Detect which cell encompasses the target text, then output its [x, y] center coordinate. 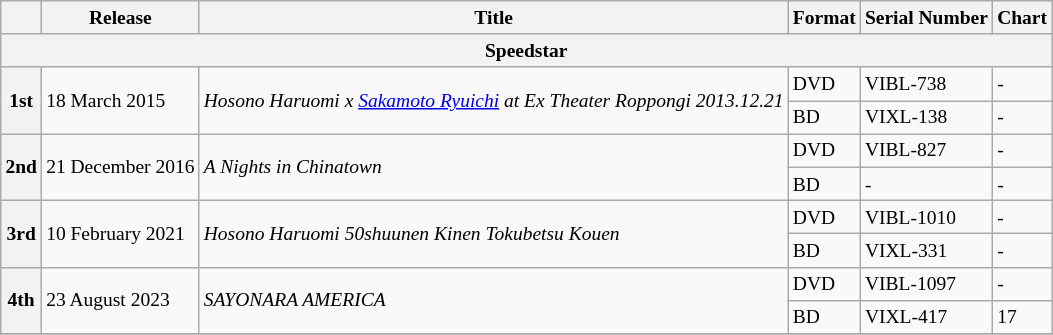
VIBL-827 [926, 150]
23 August 2023 [120, 300]
VIBL-738 [926, 84]
18 March 2015 [120, 100]
Title [494, 18]
17 [1022, 316]
VIBL-1097 [926, 284]
VIXL-417 [926, 316]
21 December 2016 [120, 168]
Format [824, 18]
2nd [22, 168]
SAYONARA AMERICA [494, 300]
VIXL-331 [926, 250]
Hosono Haruomi 50shuunen Kinen Tokubetsu Kouen [494, 234]
VIBL-1010 [926, 216]
3rd [22, 234]
Release [120, 18]
Hosono Haruomi x Sakamoto Ryuichi at Ex Theater Roppongi 2013.12.21 [494, 100]
A Nights in Chinatown [494, 168]
Speedstar [526, 50]
1st [22, 100]
VIXL-138 [926, 118]
10 February 2021 [120, 234]
Serial Number [926, 18]
Chart [1022, 18]
4th [22, 300]
